Find where the given text appears and provide that cell's center as (X, Y) coordinate. 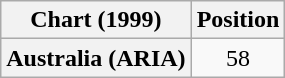
58 (238, 58)
Australia (ARIA) (96, 58)
Position (238, 20)
Chart (1999) (96, 20)
